From the cell containing the given text, extract its center point as (X, Y) coordinate. 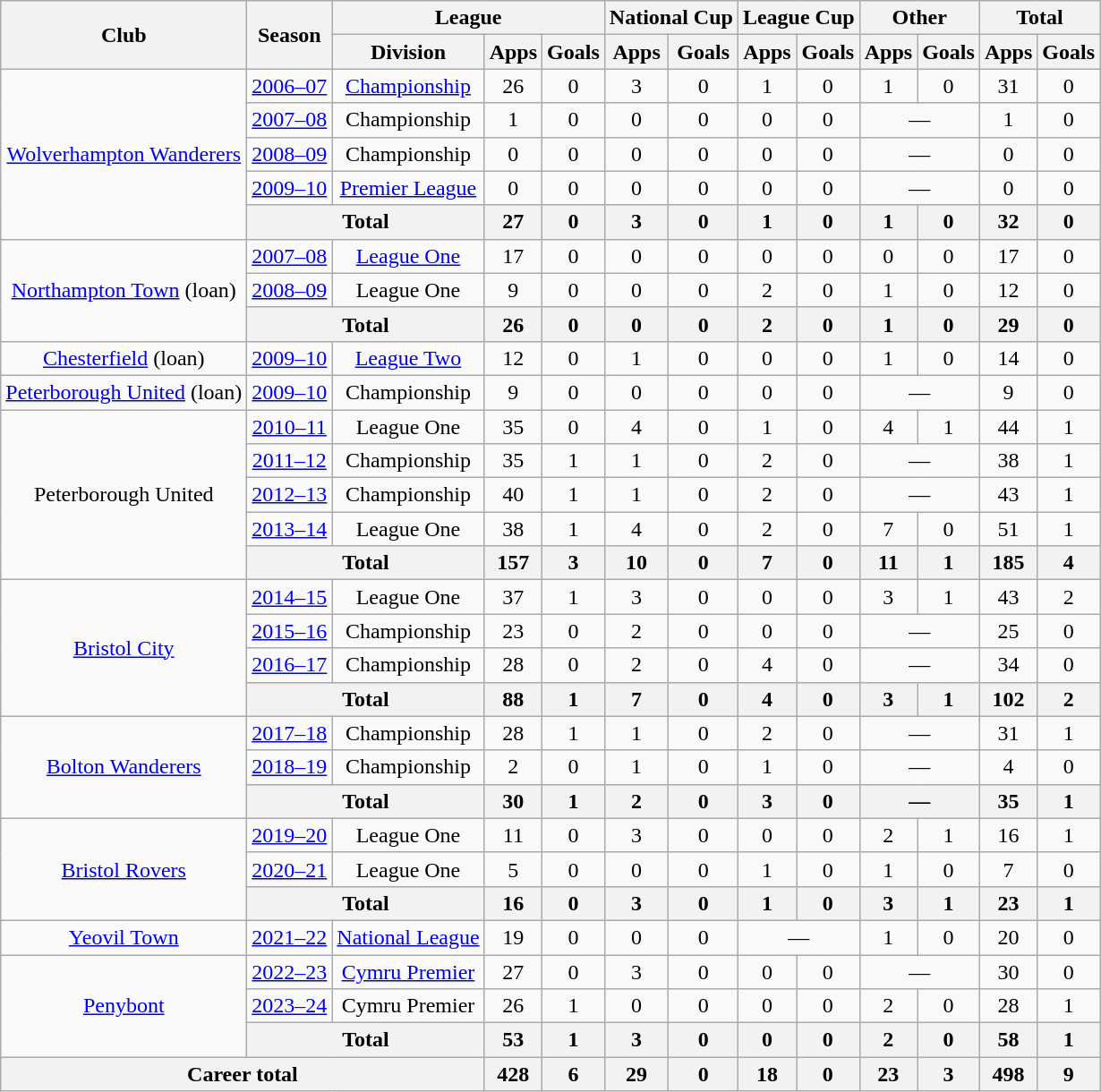
32 (1008, 222)
2012–13 (290, 495)
Peterborough United (124, 495)
League Two (408, 358)
National Cup (671, 18)
Wolverhampton Wanderers (124, 154)
Penybont (124, 1005)
428 (513, 1074)
2022–23 (290, 971)
2020–21 (290, 869)
88 (513, 699)
14 (1008, 358)
6 (574, 1074)
37 (513, 597)
2014–15 (290, 597)
2010–11 (290, 427)
102 (1008, 699)
Club (124, 35)
19 (513, 937)
2013–14 (290, 529)
2016–17 (290, 665)
2021–22 (290, 937)
2011–12 (290, 461)
498 (1008, 1074)
Northampton Town (loan) (124, 290)
10 (636, 563)
34 (1008, 665)
2017–18 (290, 733)
League (468, 18)
Division (408, 52)
League Cup (798, 18)
Season (290, 35)
National League (408, 937)
Other (919, 18)
2018–19 (290, 767)
Yeovil Town (124, 937)
53 (513, 1040)
2015–16 (290, 631)
2019–20 (290, 835)
20 (1008, 937)
5 (513, 869)
185 (1008, 563)
Chesterfield (loan) (124, 358)
Bristol Rovers (124, 869)
Peterborough United (loan) (124, 392)
2006–07 (290, 86)
40 (513, 495)
157 (513, 563)
25 (1008, 631)
Premier League (408, 188)
Bolton Wanderers (124, 767)
Bristol City (124, 648)
58 (1008, 1040)
51 (1008, 529)
18 (766, 1074)
Career total (243, 1074)
2023–24 (290, 1006)
44 (1008, 427)
